Return the (X, Y) coordinate for the center point of the cell that contains the specified text.  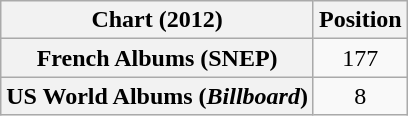
Chart (2012) (158, 20)
French Albums (SNEP) (158, 58)
US World Albums (Billboard) (158, 96)
Position (360, 20)
8 (360, 96)
177 (360, 58)
